Provide the (X, Y) coordinate of the cell's center where the given text is located.  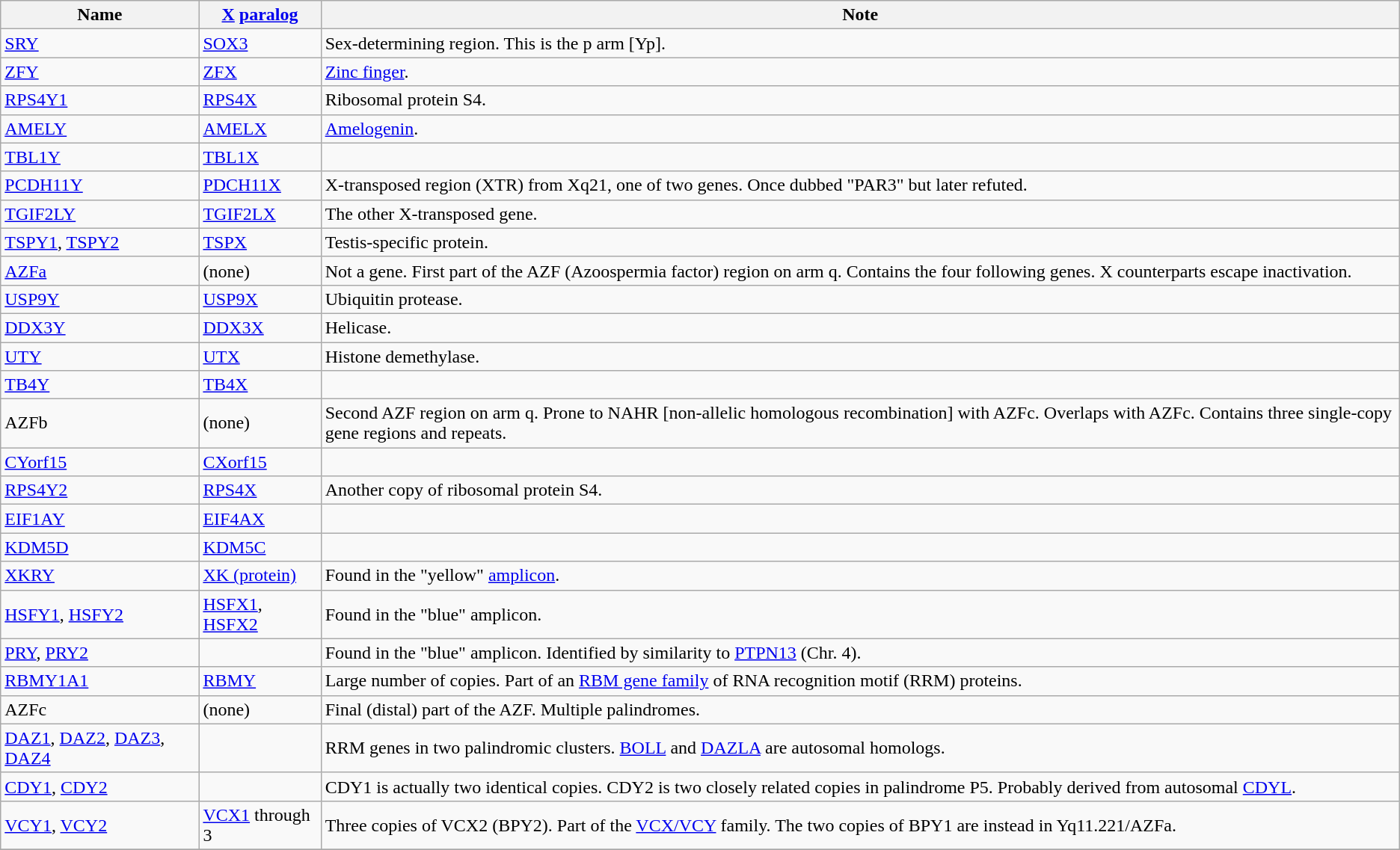
Not a gene. First part of the AZF (Azoospermia factor) region on arm q. Contains the four following genes. X counterparts escape inactivation. (860, 271)
TSPY1, TSPY2 (100, 242)
SOX3 (260, 43)
TBL1Y (100, 157)
Testis-specific protein. (860, 242)
VCY1, VCY2 (100, 825)
RBMY1A1 (100, 681)
HSFY1, HSFY2 (100, 615)
SRY (100, 43)
The other X-transposed gene. (860, 214)
AMELY (100, 129)
Final (distal) part of the AZF. Multiple palindromes. (860, 709)
Amelogenin. (860, 129)
TGIF2LY (100, 214)
CDY1 is actually two identical copies. CDY2 is two closely related copies in palindrome P5. Probably derived from autosomal CDYL. (860, 786)
Helicase. (860, 327)
Sex-determining region. This is the p arm [Yp]. (860, 43)
AZFa (100, 271)
KDM5C (260, 547)
EIF1AY (100, 519)
UTY (100, 357)
Note (860, 15)
RRM genes in two palindromic clusters. BOLL and DAZLA are autosomal homologs. (860, 748)
USP9Y (100, 299)
CXorf15 (260, 462)
TGIF2LX (260, 214)
Histone demethylase. (860, 357)
VCX1 through 3 (260, 825)
TSPX (260, 242)
TB4Y (100, 385)
PDCH11X (260, 185)
USP9X (260, 299)
Three copies of VCX2 (BPY2). Part of the VCX/VCY family. The two copies of BPY1 are instead in Yq11.221/AZFa. (860, 825)
AZFb (100, 423)
Another copy of ribosomal protein S4. (860, 490)
XK (protein) (260, 576)
Large number of copies. Part of an RBM gene family of RNA recognition motif (RRM) proteins. (860, 681)
ZFY (100, 72)
XKRY (100, 576)
Name (100, 15)
AZFc (100, 709)
EIF4AX (260, 519)
Ubiquitin protease. (860, 299)
TBL1X (260, 157)
AMELX (260, 129)
X paralog (260, 15)
Found in the "yellow" amplicon. (860, 576)
TB4X (260, 385)
DAZ1, DAZ2, DAZ3, DAZ4 (100, 748)
HSFX1, HSFX2 (260, 615)
ZFX (260, 72)
RPS4Y2 (100, 490)
RPS4Y1 (100, 100)
X-transposed region (XTR) from Xq21, one of two genes. Once dubbed "PAR3" but later refuted. (860, 185)
CYorf15 (100, 462)
PRY, PRY2 (100, 653)
Zinc finger. (860, 72)
DDX3Y (100, 327)
RBMY (260, 681)
PCDH11Y (100, 185)
DDX3X (260, 327)
UTX (260, 357)
KDM5D (100, 547)
Found in the "blue" amplicon. Identified by similarity to PTPN13 (Chr. 4). (860, 653)
Ribosomal protein S4. (860, 100)
Found in the "blue" amplicon. (860, 615)
CDY1, CDY2 (100, 786)
